Return the [X, Y] coordinate for the center point of the cell that contains the specified text.  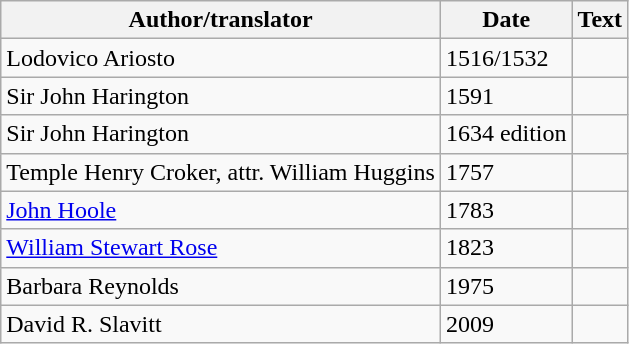
1823 [506, 248]
2009 [506, 324]
1634 edition [506, 134]
Text [600, 20]
Author/translator [221, 20]
John Hoole [221, 210]
Temple Henry Croker, attr. William Huggins [221, 172]
Barbara Reynolds [221, 286]
William Stewart Rose [221, 248]
1591 [506, 96]
1783 [506, 210]
1516/1532 [506, 58]
Lodovico Ariosto [221, 58]
1757 [506, 172]
David R. Slavitt [221, 324]
1975 [506, 286]
Date [506, 20]
